Search for the cell housing the specified text and yield its (X, Y) center coordinate. 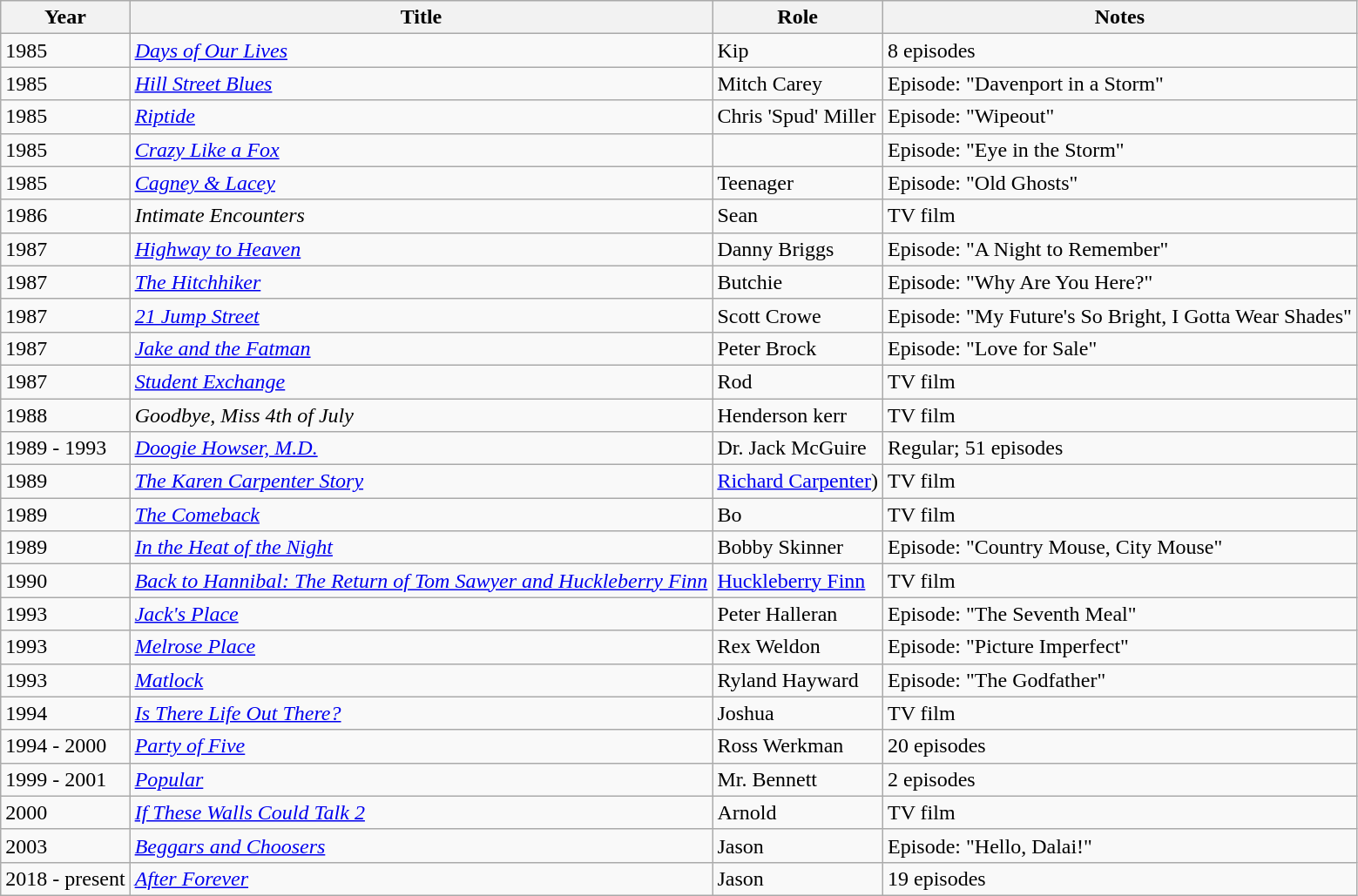
The Comeback (422, 515)
1986 (65, 216)
Regular; 51 episodes (1120, 448)
Beggars and Choosers (422, 845)
Henderson kerr (798, 415)
1994 - 2000 (65, 746)
Episode: "Country Mouse, City Mouse" (1120, 548)
Days of Our Lives (422, 51)
Arnold (798, 812)
2018 - present (65, 879)
Joshua (798, 713)
Peter Brock (798, 348)
After Forever (422, 879)
Richard Carpenter) (798, 482)
Butchie (798, 282)
Scott Crowe (798, 315)
Back to Hannibal: The Return of Tom Sawyer and Huckleberry Finn (422, 581)
Episode: "The Seventh Meal" (1120, 614)
2003 (65, 845)
The Hitchhiker (422, 282)
Doogie Howser, M.D. (422, 448)
20 episodes (1120, 746)
1999 - 2001 (65, 779)
Episode: "Old Ghosts" (1120, 183)
If These Walls Could Talk 2 (422, 812)
In the Heat of the Night (422, 548)
Episode: "Picture Imperfect" (1120, 647)
Is There Life Out There? (422, 713)
Matlock (422, 680)
Danny Briggs (798, 249)
21 Jump Street (422, 315)
8 episodes (1120, 51)
Rex Weldon (798, 647)
Peter Halleran (798, 614)
Episode: "Love for Sale" (1120, 348)
Episode: "Wipeout" (1120, 117)
Bo (798, 515)
Intimate Encounters (422, 216)
Melrose Place (422, 647)
1988 (65, 415)
Rod (798, 381)
Chris 'Spud' Miller (798, 117)
Party of Five (422, 746)
Sean (798, 216)
Notes (1120, 17)
Ross Werkman (798, 746)
Student Exchange (422, 381)
Year (65, 17)
Jake and the Fatman (422, 348)
Goodbye, Miss 4th of July (422, 415)
1994 (65, 713)
Huckleberry Finn (798, 581)
1990 (65, 581)
Mitch Carey (798, 84)
Jack's Place (422, 614)
Episode: "Why Are You Here?" (1120, 282)
Episode: "Hello, Dalai!" (1120, 845)
2000 (65, 812)
Riptide (422, 117)
Hill Street Blues (422, 84)
Mr. Bennett (798, 779)
1989 - 1993 (65, 448)
Popular (422, 779)
Episode: "Davenport in a Storm" (1120, 84)
Ryland Hayward (798, 680)
Dr. Jack McGuire (798, 448)
Episode: "Eye in the Storm" (1120, 150)
Bobby Skinner (798, 548)
Role (798, 17)
Highway to Heaven (422, 249)
2 episodes (1120, 779)
19 episodes (1120, 879)
Crazy Like a Fox (422, 150)
Episode: "A Night to Remember" (1120, 249)
Title (422, 17)
Episode: "My Future's So Bright, I Gotta Wear Shades" (1120, 315)
Teenager (798, 183)
Episode: "The Godfather" (1120, 680)
The Karen Carpenter Story (422, 482)
Kip (798, 51)
Cagney & Lacey (422, 183)
